Locate the cell with the specified text and output its [X, Y] center coordinate. 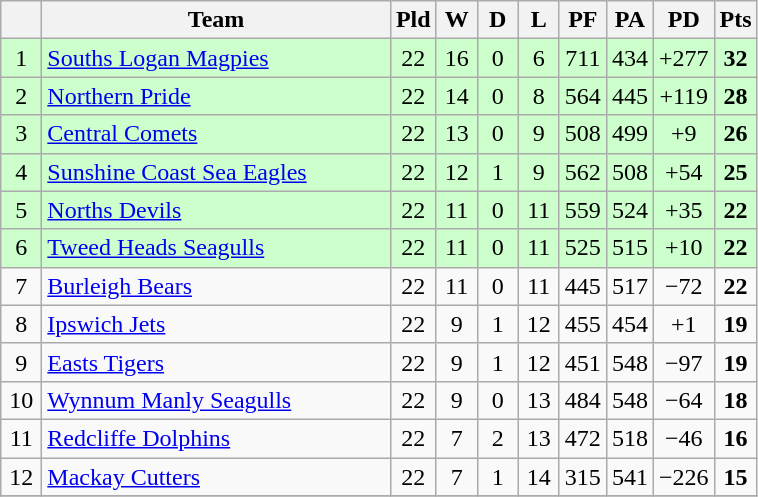
Pld [413, 20]
−64 [684, 400]
Sunshine Coast Sea Eagles [216, 172]
+35 [684, 210]
Redcliffe Dolphins [216, 438]
PD [684, 20]
−72 [684, 286]
Norths Devils [216, 210]
711 [582, 58]
Easts Tigers [216, 362]
L [538, 20]
541 [630, 477]
499 [630, 134]
455 [582, 324]
Northern Pride [216, 96]
25 [736, 172]
562 [582, 172]
+10 [684, 248]
18 [736, 400]
472 [582, 438]
Wynnum Manly Seagulls [216, 400]
+119 [684, 96]
W [456, 20]
4 [22, 172]
PA [630, 20]
559 [582, 210]
515 [630, 248]
525 [582, 248]
Tweed Heads Seagulls [216, 248]
434 [630, 58]
564 [582, 96]
D [498, 20]
454 [630, 324]
517 [630, 286]
+277 [684, 58]
Burleigh Bears [216, 286]
Team [216, 20]
Central Comets [216, 134]
+54 [684, 172]
−46 [684, 438]
Souths Logan Magpies [216, 58]
−226 [684, 477]
−97 [684, 362]
484 [582, 400]
26 [736, 134]
+1 [684, 324]
+9 [684, 134]
Pts [736, 20]
451 [582, 362]
5 [22, 210]
Mackay Cutters [216, 477]
PF [582, 20]
3 [22, 134]
32 [736, 58]
10 [22, 400]
15 [736, 477]
524 [630, 210]
315 [582, 477]
518 [630, 438]
Ipswich Jets [216, 324]
28 [736, 96]
